Provide the [X, Y] coordinate of the cell's center where the given text is located.  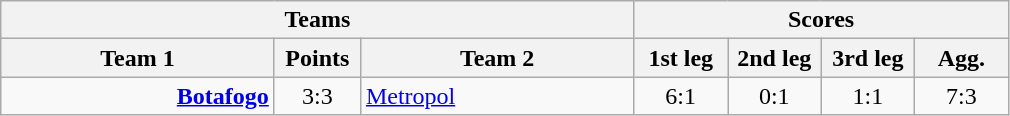
1st leg [681, 58]
Points [317, 58]
7:3 [962, 96]
6:1 [681, 96]
Team 1 [138, 58]
3rd leg [868, 58]
Metropol [497, 96]
Scores [821, 20]
2nd leg [775, 58]
Botafogo [138, 96]
Agg. [962, 58]
3:3 [317, 96]
Teams [318, 20]
1:1 [868, 96]
0:1 [775, 96]
Team 2 [497, 58]
